Detect which cell encompasses the target text, then output its (x, y) center coordinate. 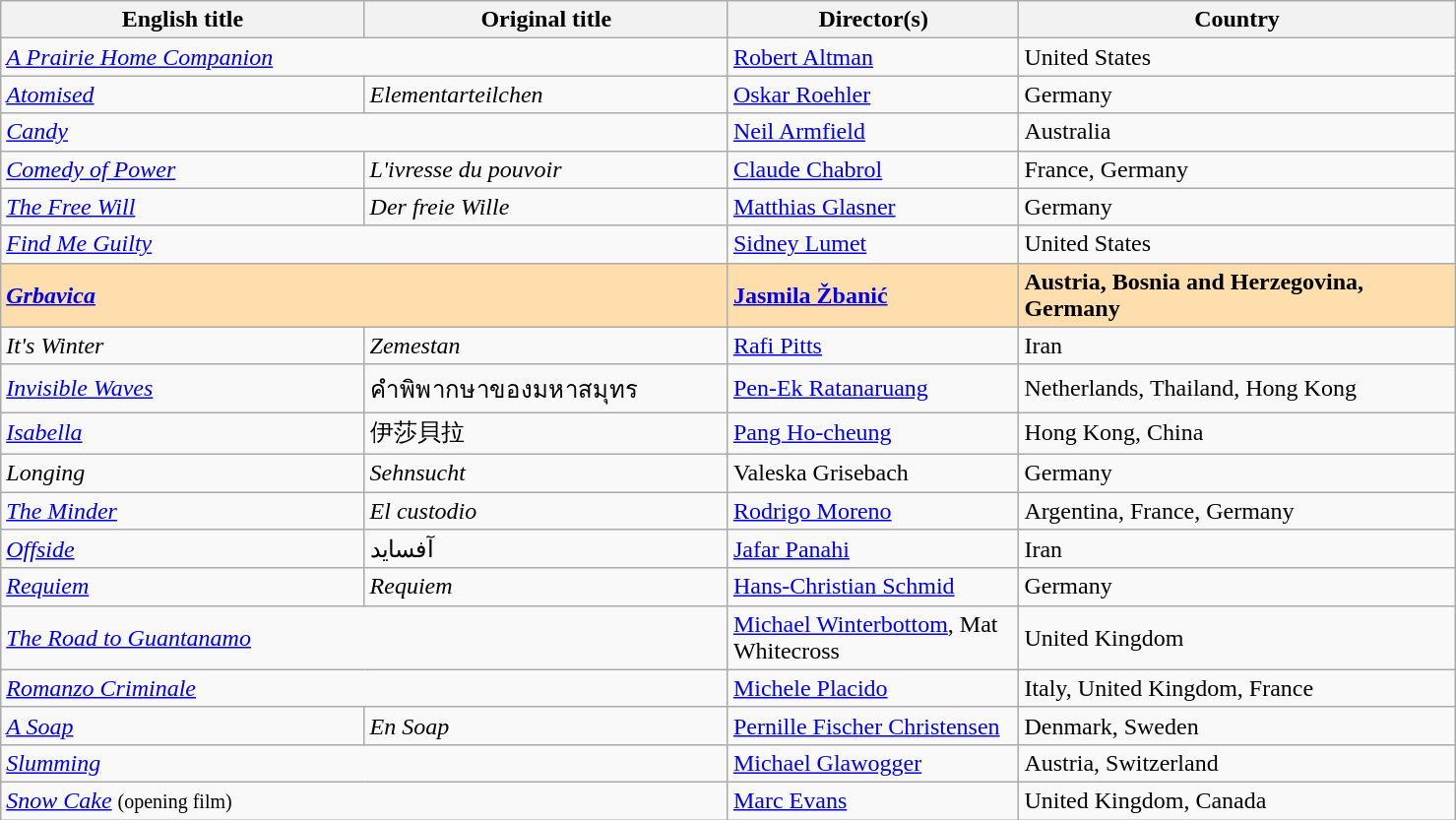
El custodio (545, 511)
Slumming (364, 763)
伊莎貝拉 (545, 433)
Michele Placido (872, 688)
A Prairie Home Companion (364, 57)
A Soap (183, 725)
Claude Chabrol (872, 169)
France, Germany (1236, 169)
Sehnsucht (545, 473)
Netherlands, Thailand, Hong Kong (1236, 388)
Der freie Wille (545, 207)
The Road to Guantanamo (364, 638)
Matthias Glasner (872, 207)
Elementarteilchen (545, 95)
Oskar Roehler (872, 95)
Comedy of Power (183, 169)
Atomised (183, 95)
Hans-Christian Schmid (872, 587)
Italy, United Kingdom, France (1236, 688)
Grbavica (364, 295)
آفساید (545, 549)
Australia (1236, 132)
Hong Kong, China (1236, 433)
Rodrigo Moreno (872, 511)
Romanzo Criminale (364, 688)
English title (183, 20)
Director(s) (872, 20)
Pen-Ek Ratanaruang (872, 388)
Jasmila Žbanić (872, 295)
Marc Evans (872, 800)
It's Winter (183, 346)
Austria, Bosnia and Herzegovina, Germany (1236, 295)
Find Me Guilty (364, 244)
คำพิพากษาของมหาสมุทร (545, 388)
Neil Armfield (872, 132)
Denmark, Sweden (1236, 725)
Original title (545, 20)
En Soap (545, 725)
L'ivresse du pouvoir (545, 169)
United Kingdom (1236, 638)
Country (1236, 20)
Zemestan (545, 346)
Offside (183, 549)
Jafar Panahi (872, 549)
Invisible Waves (183, 388)
Longing (183, 473)
Valeska Grisebach (872, 473)
Austria, Switzerland (1236, 763)
Pang Ho-cheung (872, 433)
Candy (364, 132)
Robert Altman (872, 57)
The Minder (183, 511)
Isabella (183, 433)
Michael Winterbottom, Mat Whitecross (872, 638)
Sidney Lumet (872, 244)
United Kingdom, Canada (1236, 800)
Pernille Fischer Christensen (872, 725)
Snow Cake (opening film) (364, 800)
Michael Glawogger (872, 763)
Argentina, France, Germany (1236, 511)
Rafi Pitts (872, 346)
The Free Will (183, 207)
